Return the [X, Y] coordinate for the center point of the cell that contains the specified text.  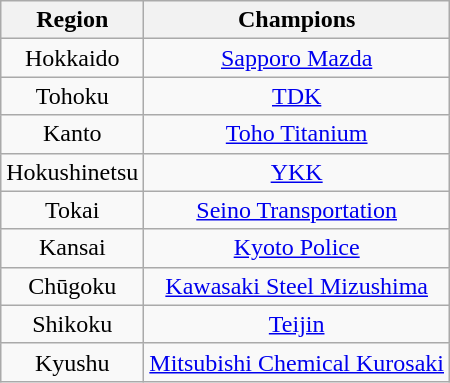
Region [72, 20]
Hokushinetsu [72, 172]
Kyushu [72, 362]
Sapporo Mazda [297, 58]
Hokkaido [72, 58]
Kawasaki Steel Mizushima [297, 286]
Chūgoku [72, 286]
Teijin [297, 324]
Mitsubishi Chemical Kurosaki [297, 362]
Shikoku [72, 324]
Seino Transportation [297, 210]
Kansai [72, 248]
Tohoku [72, 96]
Kyoto Police [297, 248]
TDK [297, 96]
Tokai [72, 210]
YKK [297, 172]
Champions [297, 20]
Kanto [72, 134]
Toho Titanium [297, 134]
